Capture the cell that displays the provided text and extract its (x, y) central coordinate. 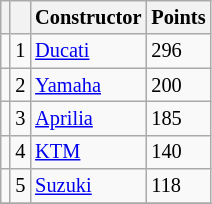
185 (178, 118)
140 (178, 152)
Ducati (88, 51)
Suzuki (88, 186)
Aprilia (88, 118)
200 (178, 85)
296 (178, 51)
118 (178, 186)
3 (20, 118)
5 (20, 186)
Points (178, 17)
1 (20, 51)
Yamaha (88, 85)
KTM (88, 152)
4 (20, 152)
Constructor (88, 17)
2 (20, 85)
